From the cell containing the given text, extract its center point as (x, y) coordinate. 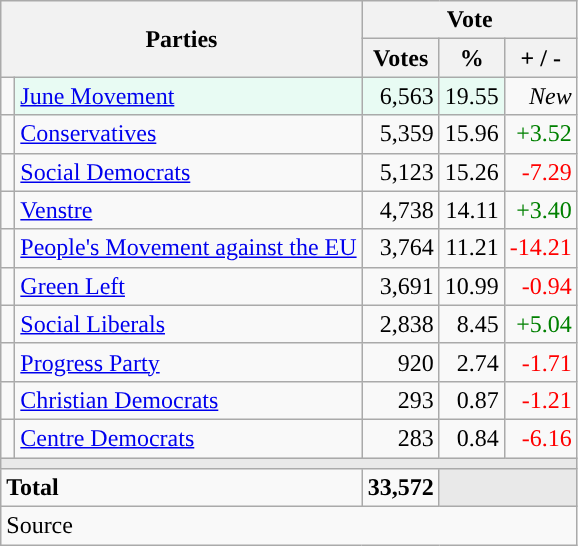
-0.94 (540, 286)
June Movement (188, 96)
+5.04 (540, 324)
10.99 (472, 286)
14.11 (472, 210)
5,359 (400, 134)
293 (400, 400)
% (472, 58)
15.26 (472, 172)
Vote (470, 20)
5,123 (400, 172)
Conservatives (188, 134)
Green Left (188, 286)
-1.71 (540, 362)
Venstre (188, 210)
3,691 (400, 286)
-1.21 (540, 400)
-6.16 (540, 438)
Social Liberals (188, 324)
+3.40 (540, 210)
+ / - (540, 58)
People's Movement against the EU (188, 248)
Centre Democrats (188, 438)
Source (290, 526)
Social Democrats (188, 172)
Progress Party (188, 362)
+3.52 (540, 134)
2,838 (400, 324)
6,563 (400, 96)
3,764 (400, 248)
4,738 (400, 210)
Parties (182, 39)
0.84 (472, 438)
11.21 (472, 248)
8.45 (472, 324)
2.74 (472, 362)
Total (182, 488)
-7.29 (540, 172)
Christian Democrats (188, 400)
New (540, 96)
33,572 (400, 488)
283 (400, 438)
-14.21 (540, 248)
Votes (400, 58)
15.96 (472, 134)
19.55 (472, 96)
0.87 (472, 400)
920 (400, 362)
